Find where the given text appears and provide that cell's center as [x, y] coordinate. 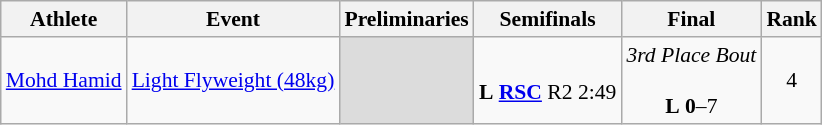
Light Flyweight (48kg) [234, 80]
4 [792, 80]
Final [691, 19]
Mohd Hamid [64, 80]
3rd Place Bout L 0–7 [691, 80]
Semifinals [548, 19]
Athlete [64, 19]
Event [234, 19]
Preliminaries [406, 19]
L RSC R2 2:49 [548, 80]
Rank [792, 19]
